Extract the (X, Y) coordinate from the center of the cell holding the provided text.  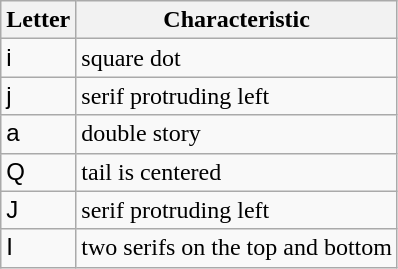
i (38, 58)
I (38, 248)
Letter (38, 20)
square dot (237, 58)
J (38, 210)
tail is centered (237, 172)
j (38, 96)
double story (237, 134)
Characteristic (237, 20)
two serifs on the top and bottom (237, 248)
Q (38, 172)
a (38, 134)
